For the text-containing cell, return its midpoint in [X, Y] coordinate format. 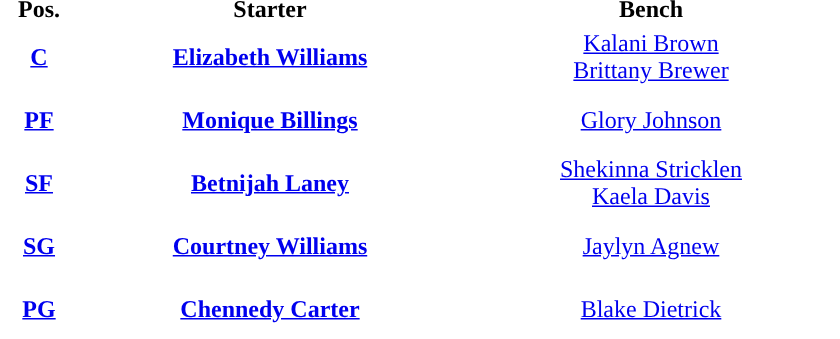
Monique Billings [270, 120]
Kalani BrownBrittany Brewer [651, 57]
Betnijah Laney [270, 183]
Glory Johnson [651, 120]
Elizabeth Williams [270, 57]
Jaylyn Agnew [651, 246]
PF [39, 120]
SF [39, 183]
SG [39, 246]
Shekinna StricklenKaela Davis [651, 183]
PG [39, 309]
Courtney Williams [270, 246]
C [39, 57]
Chennedy Carter [270, 309]
Blake Dietrick [651, 309]
